Return [X, Y] of the center of cell containing provided text 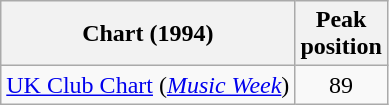
Peakposition [341, 34]
Chart (1994) [148, 34]
UK Club Chart (Music Week) [148, 85]
89 [341, 85]
